Detect which cell encompasses the target text, then output its (X, Y) center coordinate. 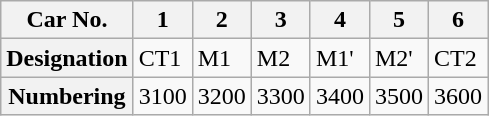
M1 (222, 58)
3100 (162, 96)
CT2 (458, 58)
5 (398, 20)
M2 (280, 58)
3300 (280, 96)
3600 (458, 96)
CT1 (162, 58)
2 (222, 20)
Car No. (67, 20)
M1' (340, 58)
M2' (398, 58)
Numbering (67, 96)
3 (280, 20)
3400 (340, 96)
Designation (67, 58)
4 (340, 20)
3200 (222, 96)
6 (458, 20)
1 (162, 20)
3500 (398, 96)
